Capture the cell that displays the provided text and extract its [x, y] central coordinate. 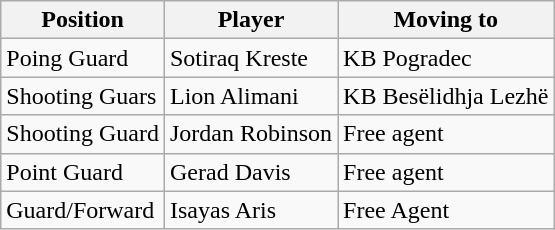
Shooting Guars [83, 96]
Point Guard [83, 172]
Shooting Guard [83, 134]
Position [83, 20]
Player [250, 20]
Lion Alimani [250, 96]
Gerad Davis [250, 172]
Guard/Forward [83, 210]
KB Besëlidhja Lezhë [446, 96]
Jordan Robinson [250, 134]
Moving to [446, 20]
Poing Guard [83, 58]
Free Agent [446, 210]
Sotiraq Kreste [250, 58]
Isayas Aris [250, 210]
KB Pogradec [446, 58]
